Return (X, Y) of the center of cell containing provided text 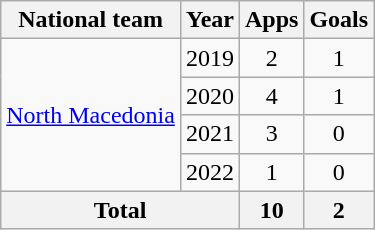
2019 (210, 58)
National team (91, 20)
10 (271, 210)
Year (210, 20)
North Macedonia (91, 115)
2021 (210, 134)
2022 (210, 172)
2020 (210, 96)
Goals (339, 20)
Apps (271, 20)
4 (271, 96)
3 (271, 134)
Total (120, 210)
